Find where the given text appears and provide that cell's center as [X, Y] coordinate. 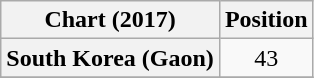
South Korea (Gaon) [110, 58]
Chart (2017) [110, 20]
43 [266, 58]
Position [266, 20]
